From the cell containing the given text, extract its center point as (X, Y) coordinate. 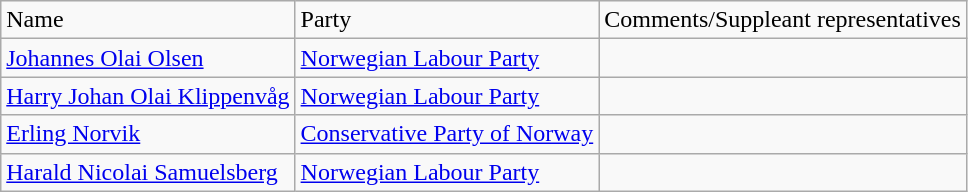
Name (148, 20)
Harald Nicolai Samuelsberg (148, 172)
Party (447, 20)
Johannes Olai Olsen (148, 58)
Harry Johan Olai Klippenvåg (148, 96)
Conservative Party of Norway (447, 134)
Erling Norvik (148, 134)
Comments/Suppleant representatives (783, 20)
